Return (X, Y) of the center of cell containing provided text 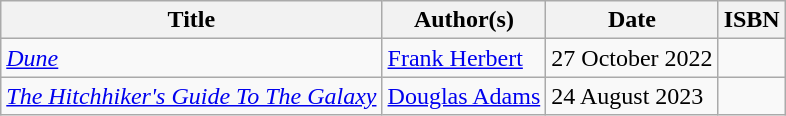
Date (632, 20)
Douglas Adams (464, 96)
Author(s) (464, 20)
Frank Herbert (464, 58)
Dune (192, 58)
27 October 2022 (632, 58)
ISBN (752, 20)
24 August 2023 (632, 96)
Title (192, 20)
The Hitchhiker's Guide To The Galaxy (192, 96)
